From the cell containing the given text, extract its center point as [X, Y] coordinate. 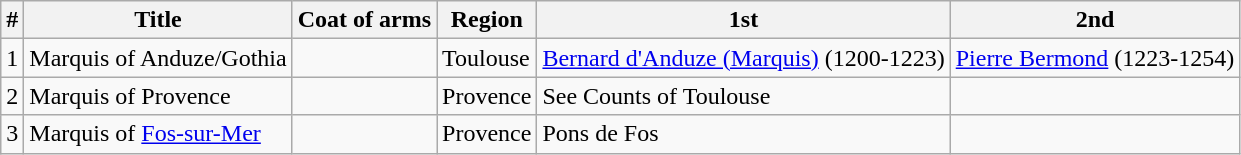
Toulouse [487, 58]
Pierre Bermond (1223-1254) [1095, 58]
Bernard d'Anduze (Marquis) (1200-1223) [744, 58]
Pons de Fos [744, 134]
Marquis of Provence [158, 96]
3 [12, 134]
Coat of arms [364, 20]
2 [12, 96]
See Counts of Toulouse [744, 96]
# [12, 20]
Marquis of Fos-sur-Mer [158, 134]
Marquis of Anduze/Gothia [158, 58]
Region [487, 20]
2nd [1095, 20]
Title [158, 20]
1st [744, 20]
1 [12, 58]
